Detect which cell encompasses the target text, then output its (x, y) center coordinate. 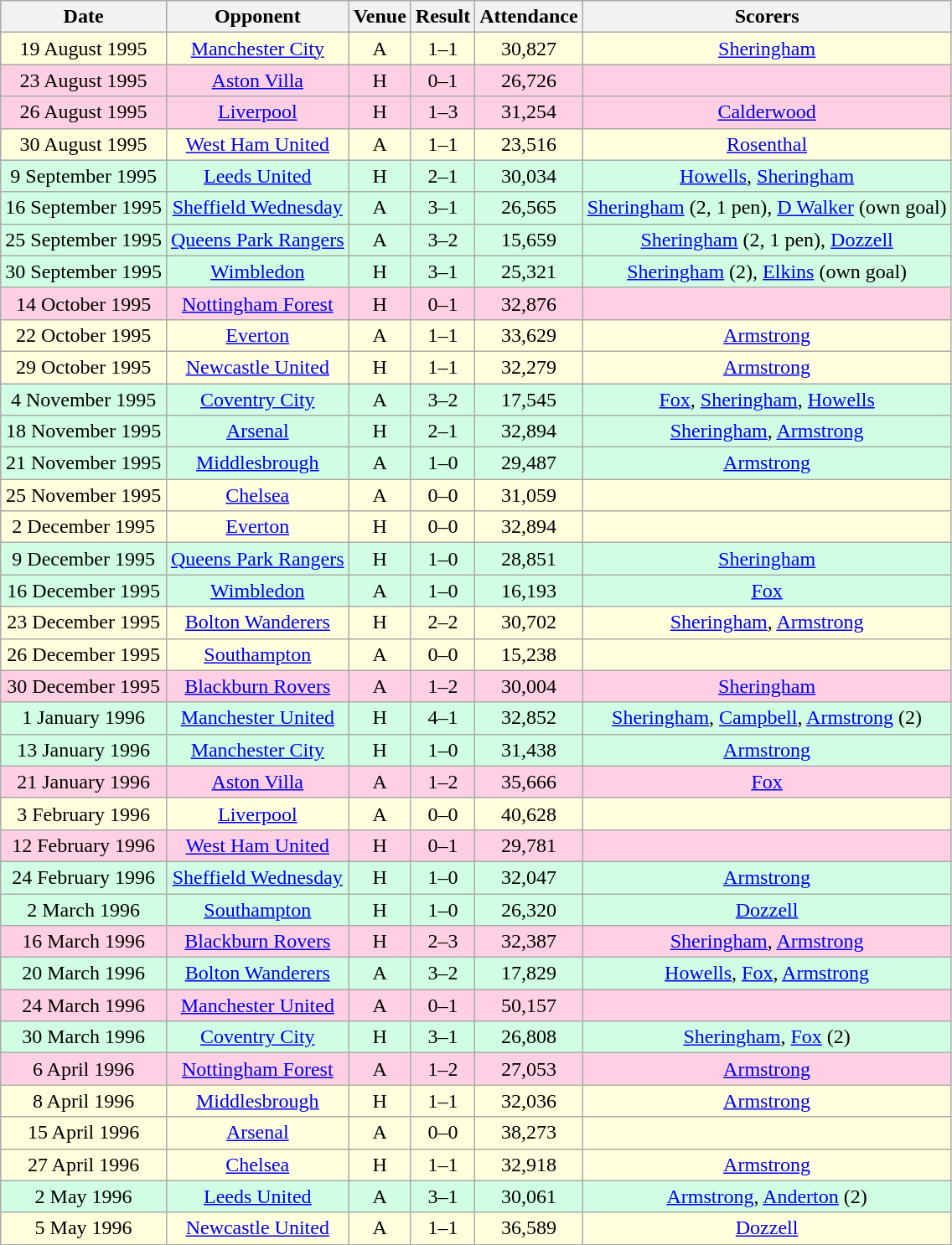
2 March 1996 (84, 909)
31,254 (529, 112)
1 January 1996 (84, 718)
30 September 1995 (84, 271)
18 November 1995 (84, 431)
16,193 (529, 591)
28,851 (529, 559)
32,876 (529, 303)
16 March 1996 (84, 942)
25 November 1995 (84, 495)
14 October 1995 (84, 303)
17,829 (529, 974)
21 January 1996 (84, 782)
23 December 1995 (84, 622)
30,827 (529, 49)
12 February 1996 (84, 845)
Result (442, 17)
2–3 (442, 942)
2–2 (442, 622)
26 August 1995 (84, 112)
30,034 (529, 176)
Sheringham (2), Elkins (own goal) (767, 271)
9 September 1995 (84, 176)
25,321 (529, 271)
40,628 (529, 814)
32,036 (529, 1101)
30 August 1995 (84, 144)
5 May 1996 (84, 1228)
31,059 (529, 495)
1–3 (442, 112)
26,320 (529, 909)
Scorers (767, 17)
16 September 1995 (84, 208)
8 April 1996 (84, 1101)
13 January 1996 (84, 750)
Fox, Sheringham, Howells (767, 400)
20 March 1996 (84, 974)
Opponent (257, 17)
2 December 1995 (84, 527)
27,053 (529, 1069)
Venue (380, 17)
30 March 1996 (84, 1037)
Calderwood (767, 112)
9 December 1995 (84, 559)
26,726 (529, 80)
32,852 (529, 718)
29,781 (529, 845)
15,238 (529, 654)
19 August 1995 (84, 49)
16 December 1995 (84, 591)
35,666 (529, 782)
22 October 1995 (84, 335)
25 September 1995 (84, 240)
17,545 (529, 400)
Howells, Fox, Armstrong (767, 974)
Sheringham (2, 1 pen), D Walker (own goal) (767, 208)
33,629 (529, 335)
31,438 (529, 750)
50,157 (529, 1005)
32,918 (529, 1165)
Sheringham (2, 1 pen), Dozzell (767, 240)
15,659 (529, 240)
4 November 1995 (84, 400)
30,061 (529, 1196)
26,565 (529, 208)
23 August 1995 (84, 80)
29,487 (529, 463)
Attendance (529, 17)
21 November 1995 (84, 463)
30,004 (529, 686)
27 April 1996 (84, 1165)
3 February 1996 (84, 814)
32,387 (529, 942)
Howells, Sheringham (767, 176)
29 October 1995 (84, 367)
Date (84, 17)
4–1 (442, 718)
24 March 1996 (84, 1005)
32,047 (529, 877)
Rosenthal (767, 144)
30,702 (529, 622)
24 February 1996 (84, 877)
36,589 (529, 1228)
Armstrong, Anderton (2) (767, 1196)
Sheringham, Fox (2) (767, 1037)
15 April 1996 (84, 1133)
Sheringham, Campbell, Armstrong (2) (767, 718)
32,279 (529, 367)
2 May 1996 (84, 1196)
6 April 1996 (84, 1069)
26 December 1995 (84, 654)
26,808 (529, 1037)
23,516 (529, 144)
30 December 1995 (84, 686)
38,273 (529, 1133)
